Return (X, Y) of the center of cell containing provided text 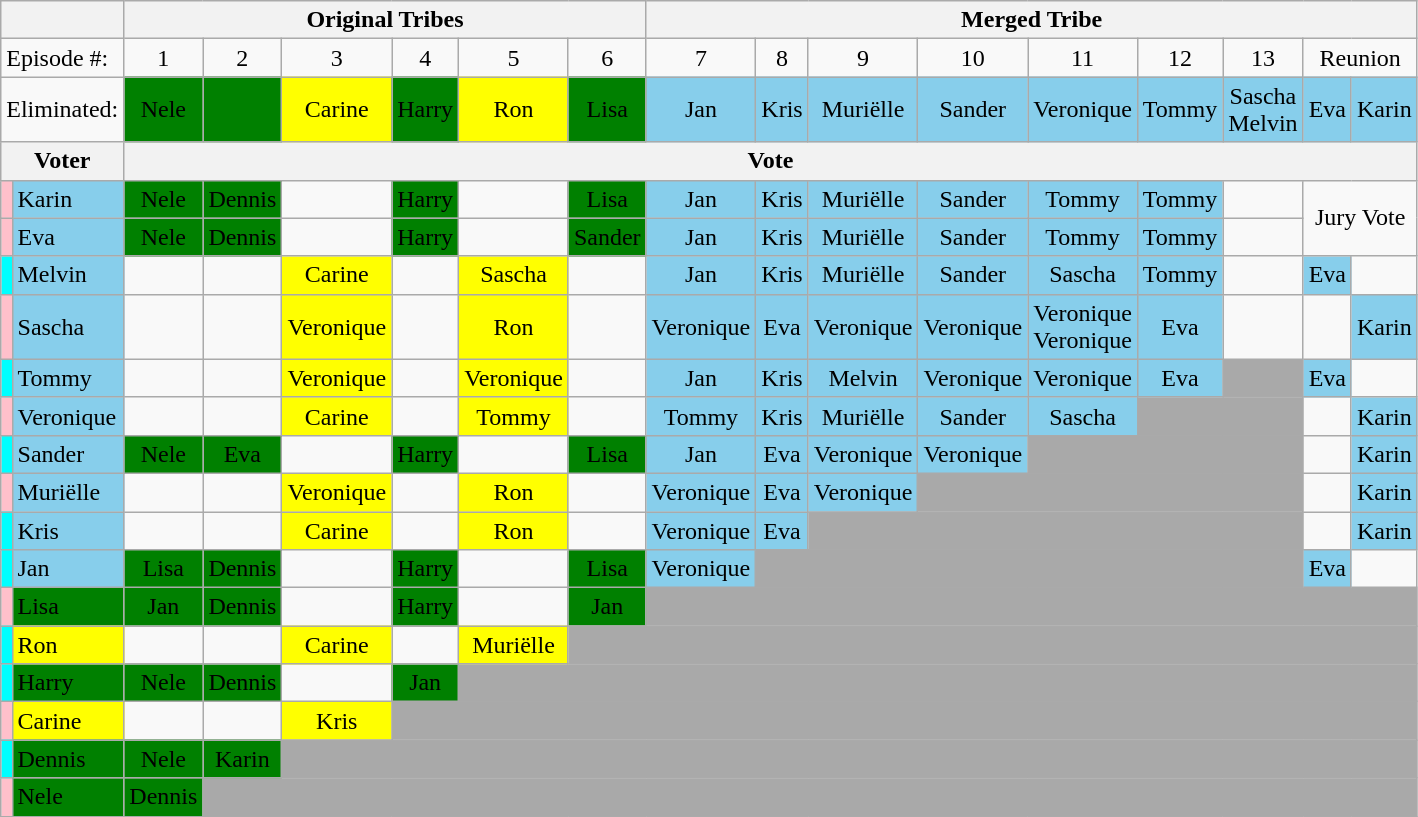
10 (973, 58)
VeroniqueVeronique (1083, 326)
13 (1263, 58)
11 (1083, 58)
Merged Tribe (1032, 20)
Original Tribes (385, 20)
6 (607, 58)
4 (426, 58)
8 (782, 58)
Voter (62, 161)
1 (164, 58)
Episode #: (62, 58)
Reunion (1360, 58)
3 (337, 58)
Jury Vote (1360, 218)
12 (1180, 58)
Eliminated: (62, 110)
SaschaMelvin (1263, 110)
2 (242, 58)
7 (701, 58)
9 (863, 58)
Vote (770, 161)
5 (514, 58)
